Search for the cell housing the specified text and yield its (X, Y) center coordinate. 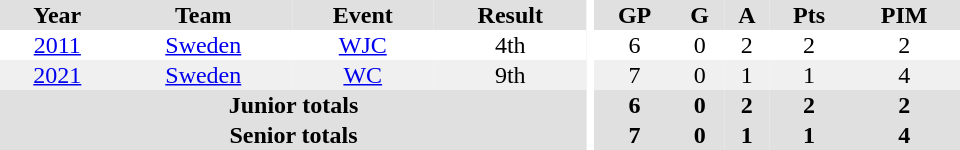
A (747, 15)
WC (363, 75)
Senior totals (294, 135)
GP (635, 15)
Pts (810, 15)
9th (511, 75)
Team (204, 15)
4th (511, 45)
Event (363, 15)
Result (511, 15)
2011 (58, 45)
Year (58, 15)
WJC (363, 45)
2021 (58, 75)
PIM (904, 15)
G (700, 15)
Junior totals (294, 105)
